Extract the (x, y) coordinate from the center of the cell holding the provided text.  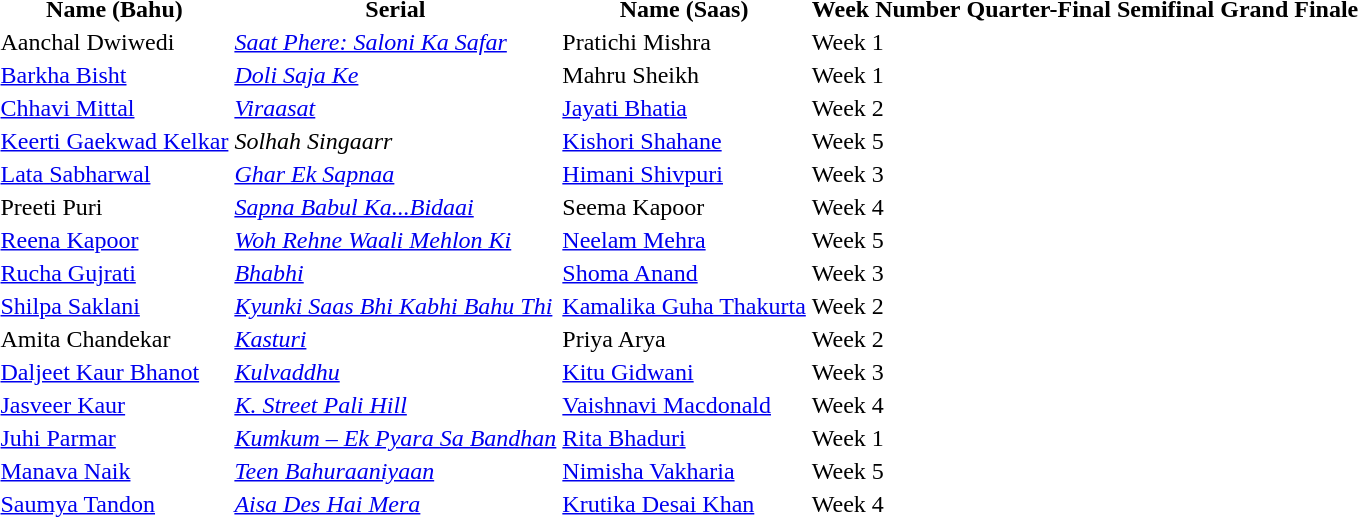
Bhabhi (396, 273)
Rita Bhaduri (684, 438)
Pratichi Mishra (684, 42)
Kishori Shahane (684, 141)
Kamalika Guha Thakurta (684, 306)
Kulvaddhu (396, 372)
Ghar Ek Sapnaa (396, 174)
K. Street Pali Hill (396, 405)
Kitu Gidwani (684, 372)
Solhah Singaarr (396, 141)
Kasturi (396, 339)
Seema Kapoor (684, 207)
Vaishnavi Macdonald (684, 405)
Neelam Mehra (684, 240)
Kyunki Saas Bhi Kabhi Bahu Thi (396, 306)
Jayati Bhatia (684, 108)
Saat Phere: Saloni Ka Safar (396, 42)
Priya Arya (684, 339)
Mahru Sheikh (684, 75)
Doli Saja Ke (396, 75)
Teen Bahuraaniyaan (396, 471)
Woh Rehne Waali Mehlon Ki (396, 240)
Viraasat (396, 108)
Sapna Babul Ka...Bidaai (396, 207)
Kumkum – Ek Pyara Sa Bandhan (396, 438)
Himani Shivpuri (684, 174)
Shoma Anand (684, 273)
Nimisha Vakharia (684, 471)
